Return (X, Y) of the center of cell containing provided text 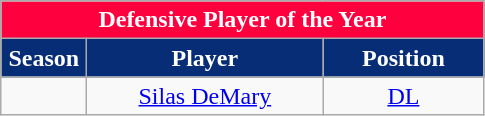
Season (44, 58)
Player (205, 58)
DL (404, 96)
Position (404, 58)
Silas DeMary (205, 96)
Defensive Player of the Year (242, 20)
